Detect which cell encompasses the target text, then output its [x, y] center coordinate. 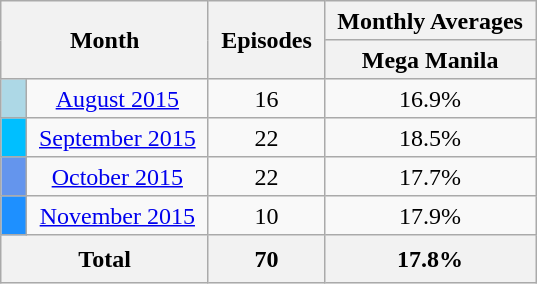
18.5% [430, 138]
October 2015 [117, 176]
Monthly Averages [430, 20]
Month [105, 40]
70 [266, 260]
16 [266, 98]
August 2015 [117, 98]
Episodes [266, 40]
September 2015 [117, 138]
17.7% [430, 176]
17.8% [430, 260]
Mega Manila [430, 60]
16.9% [430, 98]
17.9% [430, 216]
10 [266, 216]
November 2015 [117, 216]
Total [105, 260]
